Output the [X, Y] coordinate of the center of the cell containing the given text.  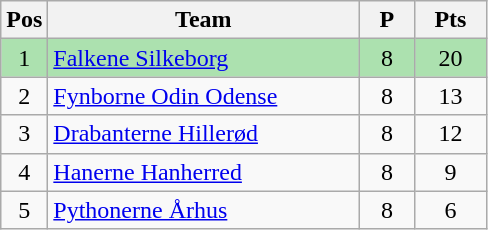
Pts [450, 20]
Falkene Silkeborg [204, 58]
Fynborne Odin Odense [204, 96]
4 [24, 172]
P [387, 20]
Hanerne Hanherred [204, 172]
5 [24, 210]
12 [450, 134]
9 [450, 172]
Drabanterne Hillerød [204, 134]
Team [204, 20]
13 [450, 96]
6 [450, 210]
Pos [24, 20]
2 [24, 96]
3 [24, 134]
Pythonerne Århus [204, 210]
20 [450, 58]
1 [24, 58]
